From the cell containing the given text, extract its center point as [X, Y] coordinate. 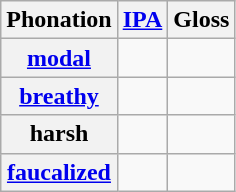
IPA [142, 20]
breathy [59, 96]
modal [59, 58]
Phonation [59, 20]
faucalized [59, 172]
harsh [59, 134]
Gloss [202, 20]
